Return (x, y) of the center of cell containing provided text 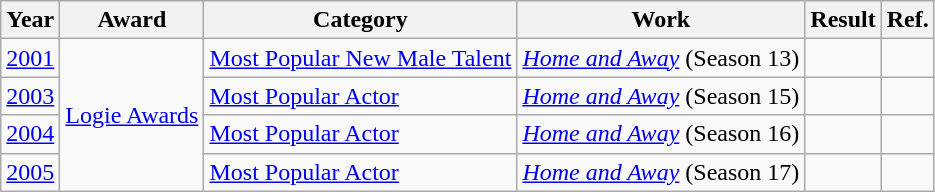
2003 (30, 96)
2001 (30, 58)
Home and Away (Season 13) (661, 58)
Most Popular New Male Talent (360, 58)
Home and Away (Season 16) (661, 134)
Logie Awards (132, 115)
Home and Away (Season 17) (661, 172)
Home and Away (Season 15) (661, 96)
Year (30, 20)
Work (661, 20)
Category (360, 20)
2005 (30, 172)
Result (843, 20)
Award (132, 20)
2004 (30, 134)
Ref. (908, 20)
